Scan for the cell matching the given text and deliver its [x, y] coordinate at center. 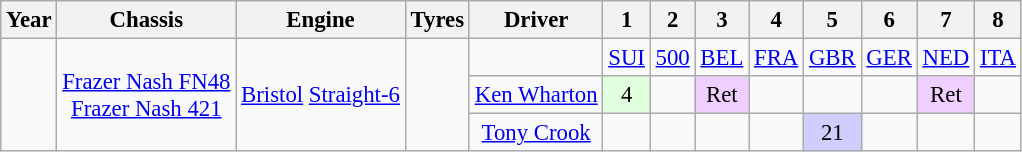
Tony Crook [536, 133]
2 [672, 20]
GER [889, 58]
Ken Wharton [536, 95]
5 [832, 20]
Engine [320, 20]
500 [672, 58]
Chassis [146, 20]
21 [832, 133]
BEL [722, 58]
Bristol Straight-6 [320, 96]
8 [998, 20]
SUI [626, 58]
Frazer Nash FN48Frazer Nash 421 [146, 96]
NED [946, 58]
Tyres [437, 20]
7 [946, 20]
ITA [998, 58]
Year [29, 20]
1 [626, 20]
3 [722, 20]
GBR [832, 58]
Driver [536, 20]
6 [889, 20]
FRA [776, 58]
